Find where the given text appears and provide that cell's center as [x, y] coordinate. 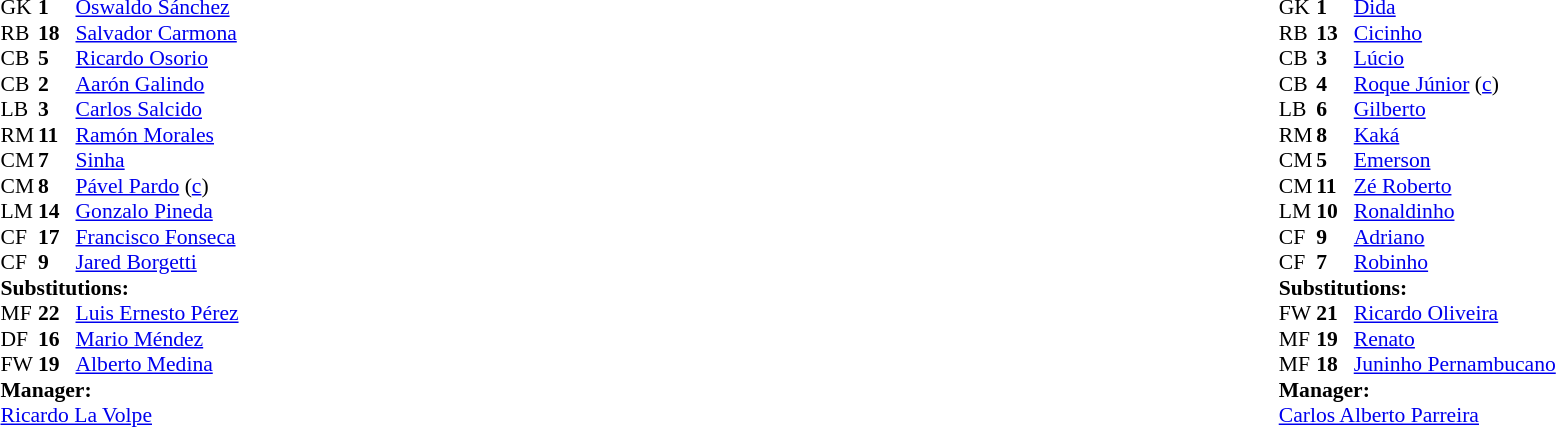
2 [57, 84]
DF [19, 339]
Juninho Pernambucano [1455, 365]
Luis Ernesto Pérez [158, 313]
21 [1335, 313]
6 [1335, 109]
Cicinho [1455, 33]
Ramón Morales [158, 135]
Gilberto [1455, 109]
Pável Pardo (c) [158, 186]
Ricardo Osorio [158, 59]
Francisco Fonseca [158, 237]
Zé Roberto [1455, 186]
10 [1335, 211]
Aarón Galindo [158, 84]
Emerson [1455, 161]
16 [57, 339]
Kaká [1455, 135]
13 [1335, 33]
4 [1335, 84]
Adriano [1455, 237]
14 [57, 211]
Renato [1455, 339]
17 [57, 237]
Carlos Salcido [158, 109]
Salvador Carmona [158, 33]
Lúcio [1455, 59]
Gonzalo Pineda [158, 211]
Robinho [1455, 263]
Jared Borgetti [158, 263]
Roque Júnior (c) [1455, 84]
Alberto Medina [158, 365]
Mario Méndez [158, 339]
Ricardo Oliveira [1455, 313]
Ronaldinho [1455, 211]
Sinha [158, 161]
22 [57, 313]
